Search for the cell housing the specified text and yield its (X, Y) center coordinate. 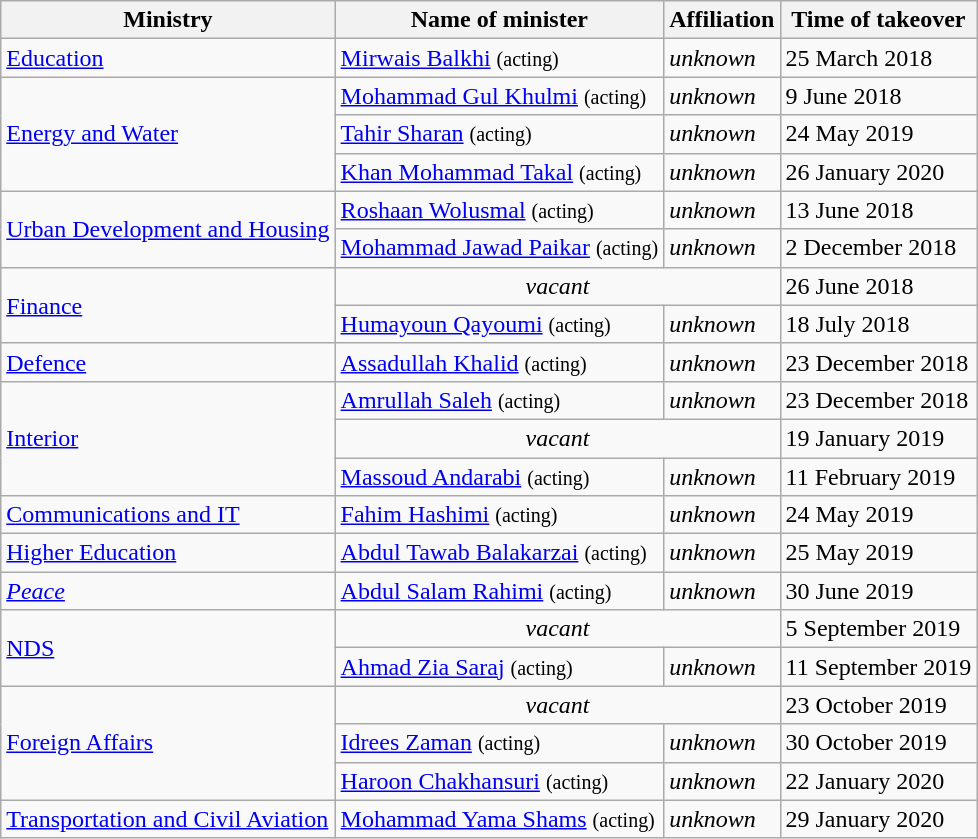
22 January 2020 (878, 781)
26 June 2018 (878, 286)
Fahim Hashimi (acting) (500, 515)
5 September 2019 (878, 629)
19 January 2019 (878, 438)
Ministry (168, 20)
30 June 2019 (878, 591)
Transportation and Civil Aviation (168, 819)
Energy and Water (168, 134)
Finance (168, 305)
Assadullah Khalid (acting) (500, 362)
25 May 2019 (878, 553)
Ahmad Zia Saraj (acting) (500, 667)
Higher Education (168, 553)
11 September 2019 (878, 667)
Interior (168, 438)
Education (168, 58)
Humayoun Qayoumi (acting) (500, 324)
Tahir Sharan (acting) (500, 134)
Mirwais Balkhi (acting) (500, 58)
25 March 2018 (878, 58)
NDS (168, 648)
23 October 2019 (878, 705)
Communications and IT (168, 515)
Massoud Andarabi (acting) (500, 477)
Idrees Zaman (acting) (500, 743)
Foreign Affairs (168, 743)
2 December 2018 (878, 248)
Affiliation (722, 20)
Name of minister (500, 20)
11 February 2019 (878, 477)
Haroon Chakhansuri (acting) (500, 781)
Mohammad Gul Khulmi (acting) (500, 96)
Mohammad Jawad Paikar (acting) (500, 248)
Roshaan Wolusmal (acting) (500, 210)
26 January 2020 (878, 172)
Khan Mohammad Takal (acting) (500, 172)
Mohammad Yama Shams (acting) (500, 819)
Time of takeover (878, 20)
30 October 2019 (878, 743)
Amrullah Saleh (acting) (500, 400)
Defence (168, 362)
18 July 2018 (878, 324)
13 June 2018 (878, 210)
Peace (168, 591)
Abdul Tawab Balakarzai (acting) (500, 553)
29 January 2020 (878, 819)
Urban Development and Housing (168, 229)
Abdul Salam Rahimi (acting) (500, 591)
9 June 2018 (878, 96)
